For the text-containing cell, return its midpoint in [x, y] coordinate format. 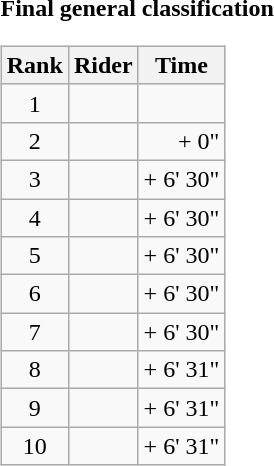
6 [34, 294]
+ 0" [182, 141]
Rank [34, 65]
1 [34, 103]
10 [34, 446]
3 [34, 179]
4 [34, 217]
7 [34, 332]
2 [34, 141]
9 [34, 408]
Time [182, 65]
5 [34, 256]
Rider [103, 65]
8 [34, 370]
